Pinpoint the cell where the given text exists, returning its (x, y) midpoint coordinate. 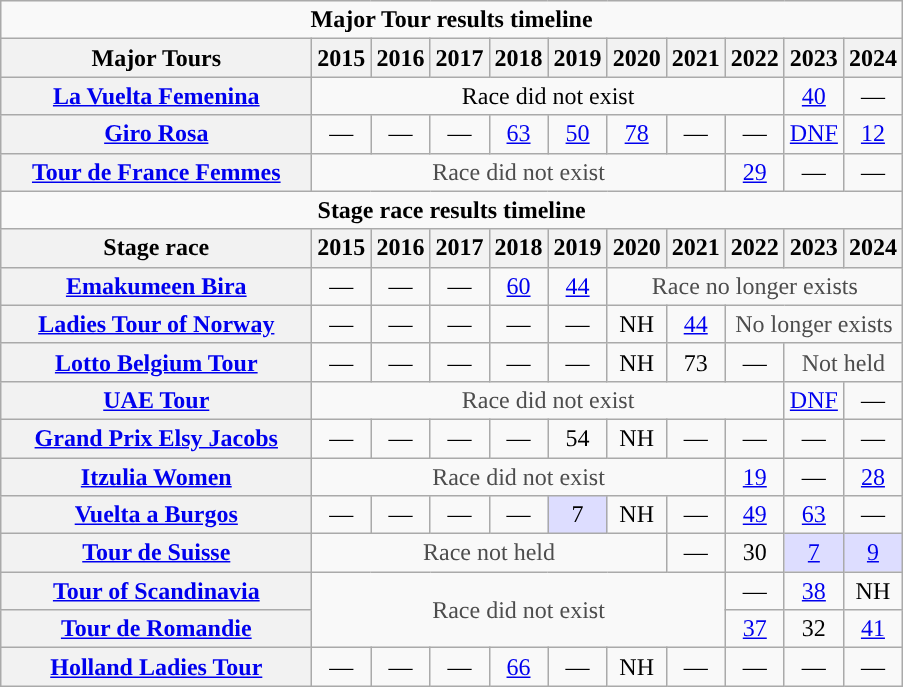
29 (754, 172)
Grand Prix Elsy Jacobs (156, 438)
Tour de France Femmes (156, 172)
Holland Ladies Tour (156, 667)
Major Tour results timeline (452, 20)
La Vuelta Femenina (156, 96)
40 (814, 96)
No longer exists (814, 324)
66 (518, 667)
50 (578, 134)
60 (518, 286)
Ladies Tour of Norway (156, 324)
Tour of Scandinavia (156, 591)
19 (754, 477)
Tour de Suisse (156, 553)
Not held (843, 362)
28 (872, 477)
12 (872, 134)
Itzulia Women (156, 477)
Stage race (156, 248)
78 (636, 134)
Race not held (489, 553)
54 (578, 438)
UAE Tour (156, 400)
37 (754, 629)
Emakumeen Bira (156, 286)
Stage race results timeline (452, 210)
49 (754, 515)
73 (696, 362)
41 (872, 629)
Race no longer exists (754, 286)
30 (754, 553)
32 (814, 629)
Lotto Belgium Tour (156, 362)
Vuelta a Burgos (156, 515)
Tour de Romandie (156, 629)
38 (814, 591)
Giro Rosa (156, 134)
9 (872, 553)
Major Tours (156, 58)
